Capture the cell that displays the provided text and extract its [X, Y] central coordinate. 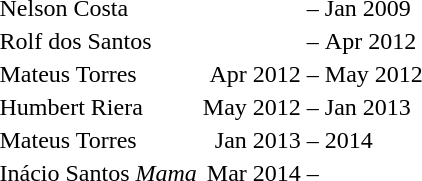
Apr 2012 [252, 74]
Jan 2013 [252, 140]
May 2012 [252, 107]
